Scan for the cell matching the given text and deliver its [x, y] coordinate at center. 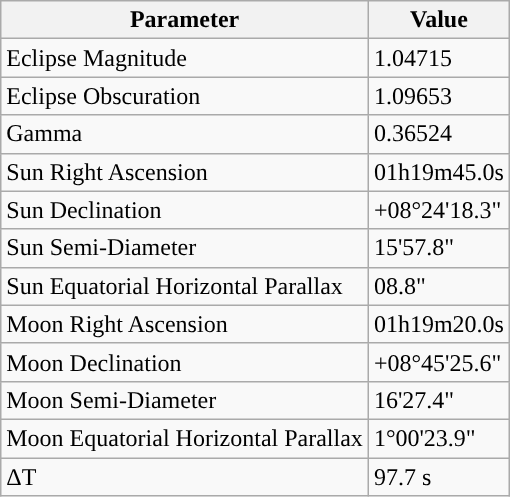
08.8" [438, 286]
Parameter [185, 20]
Value [438, 20]
Sun Right Ascension [185, 172]
+08°45'25.6" [438, 362]
01h19m20.0s [438, 324]
Sun Declination [185, 210]
Gamma [185, 134]
Moon Semi-Diameter [185, 400]
Sun Semi-Diameter [185, 248]
Moon Right Ascension [185, 324]
01h19m45.0s [438, 172]
Moon Declination [185, 362]
Eclipse Magnitude [185, 58]
16'27.4" [438, 400]
1.09653 [438, 96]
0.36524 [438, 134]
97.7 s [438, 477]
1.04715 [438, 58]
15'57.8" [438, 248]
ΔT [185, 477]
1°00'23.9" [438, 438]
Sun Equatorial Horizontal Parallax [185, 286]
Moon Equatorial Horizontal Parallax [185, 438]
+08°24'18.3" [438, 210]
Eclipse Obscuration [185, 96]
